Search for the cell housing the specified text and yield its [X, Y] center coordinate. 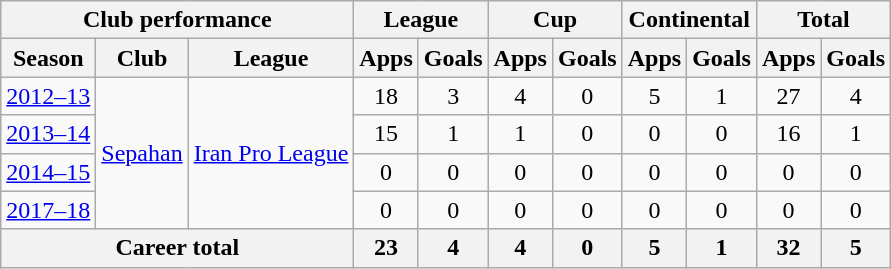
27 [788, 96]
2014–15 [48, 172]
Total [823, 20]
15 [386, 134]
3 [453, 96]
23 [386, 248]
16 [788, 134]
Club [142, 58]
2017–18 [48, 210]
Iran Pro League [271, 153]
2012–13 [48, 96]
2013–14 [48, 134]
Club performance [178, 20]
32 [788, 248]
Career total [178, 248]
Cup [555, 20]
Continental [689, 20]
18 [386, 96]
Season [48, 58]
Sepahan [142, 153]
